Find where the given text appears and provide that cell's center as [x, y] coordinate. 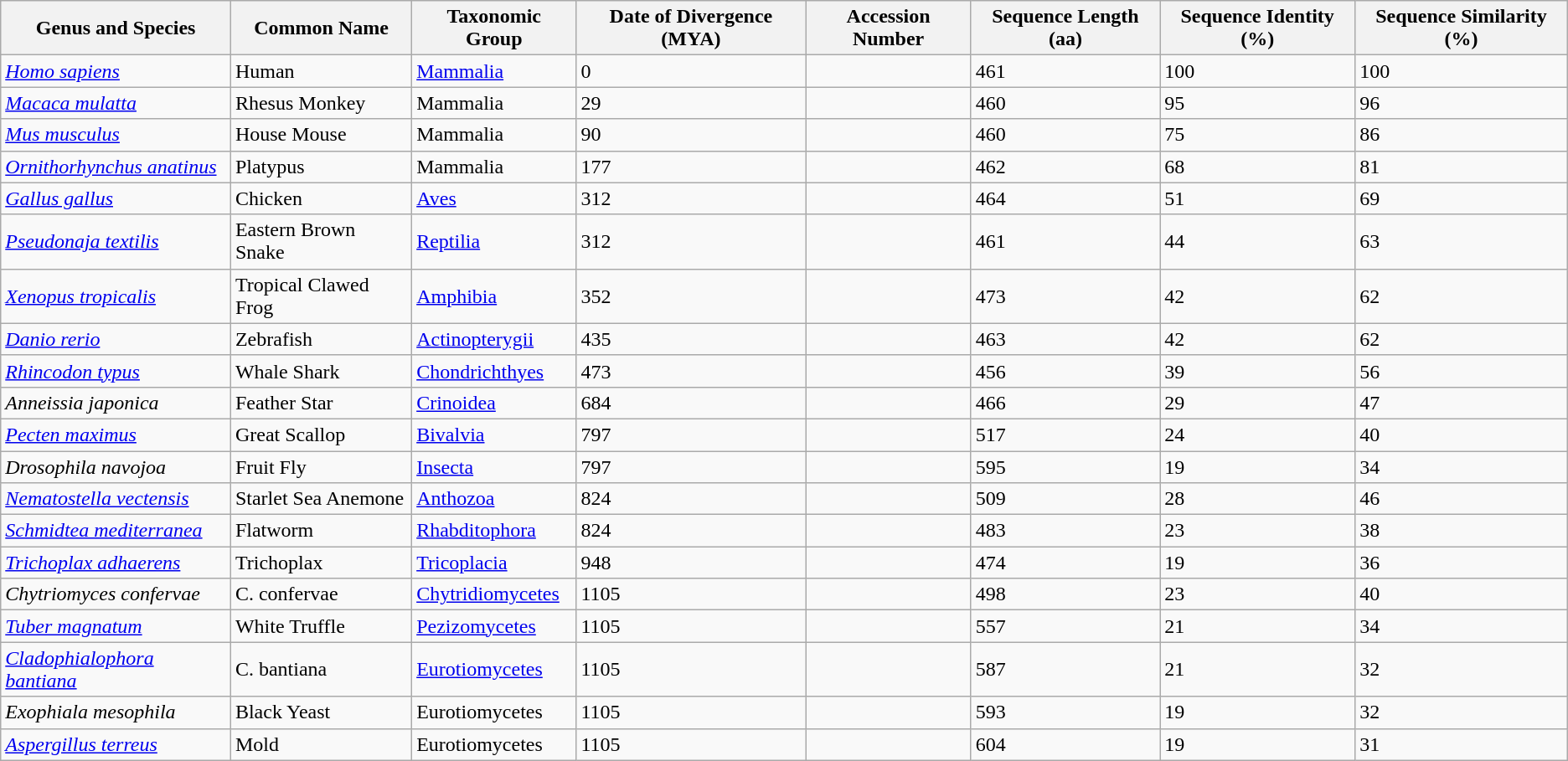
Amphibia [494, 296]
Chondrichthyes [494, 371]
557 [1065, 626]
38 [1462, 531]
Rhesus Monkey [321, 103]
Chytridiomycetes [494, 594]
Genus and Species [116, 28]
39 [1258, 371]
483 [1065, 531]
36 [1462, 563]
86 [1462, 135]
Great Scallop [321, 434]
63 [1462, 241]
C. confervae [321, 594]
Whale Shark [321, 371]
69 [1462, 198]
456 [1065, 371]
Nematostella vectensis [116, 499]
498 [1065, 594]
81 [1462, 167]
466 [1065, 403]
75 [1258, 135]
Eastern Brown Snake [321, 241]
Common Name [321, 28]
Taxonomic Group [494, 28]
Chicken [321, 198]
Starlet Sea Anemone [321, 499]
Date of Divergence (MYA) [691, 28]
Rhabditophora [494, 531]
Zebrafish [321, 339]
Feather Star [321, 403]
Insecta [494, 466]
Gallus gallus [116, 198]
Danio rerio [116, 339]
684 [691, 403]
464 [1065, 198]
46 [1462, 499]
Homo sapiens [116, 71]
463 [1065, 339]
Flatworm [321, 531]
90 [691, 135]
C. bantiana [321, 670]
Trichoplax [321, 563]
Exophiala mesophila [116, 712]
Anneissia japonica [116, 403]
24 [1258, 434]
Pecten maximus [116, 434]
593 [1065, 712]
Tropical Clawed Frog [321, 296]
Aspergillus terreus [116, 744]
Sequence Similarity (%) [1462, 28]
Tricoplacia [494, 563]
31 [1462, 744]
462 [1065, 167]
Trichoplax adhaerens [116, 563]
56 [1462, 371]
Cladophialophora bantiana [116, 670]
House Mouse [321, 135]
Rhincodon typus [116, 371]
96 [1462, 103]
28 [1258, 499]
Pezizomycetes [494, 626]
0 [691, 71]
509 [1065, 499]
Sequence Identity (%) [1258, 28]
Fruit Fly [321, 466]
47 [1462, 403]
948 [691, 563]
Drosophila navojoa [116, 466]
White Truffle [321, 626]
Pseudonaja textilis [116, 241]
Black Yeast [321, 712]
595 [1065, 466]
352 [691, 296]
474 [1065, 563]
Crinoidea [494, 403]
604 [1065, 744]
Accession Number [888, 28]
44 [1258, 241]
Tuber magnatum [116, 626]
Macaca mulatta [116, 103]
Anthozoa [494, 499]
51 [1258, 198]
Aves [494, 198]
Xenopus tropicalis [116, 296]
177 [691, 167]
Schmidtea mediterranea [116, 531]
Human [321, 71]
Chytriomyces confervae [116, 594]
Platypus [321, 167]
517 [1065, 434]
68 [1258, 167]
Sequence Length (aa) [1065, 28]
95 [1258, 103]
587 [1065, 670]
Mold [321, 744]
Mus musculus [116, 135]
Ornithorhynchus anatinus [116, 167]
Bivalvia [494, 434]
Actinopterygii [494, 339]
435 [691, 339]
Reptilia [494, 241]
